Scan for the cell matching the given text and deliver its [x, y] coordinate at center. 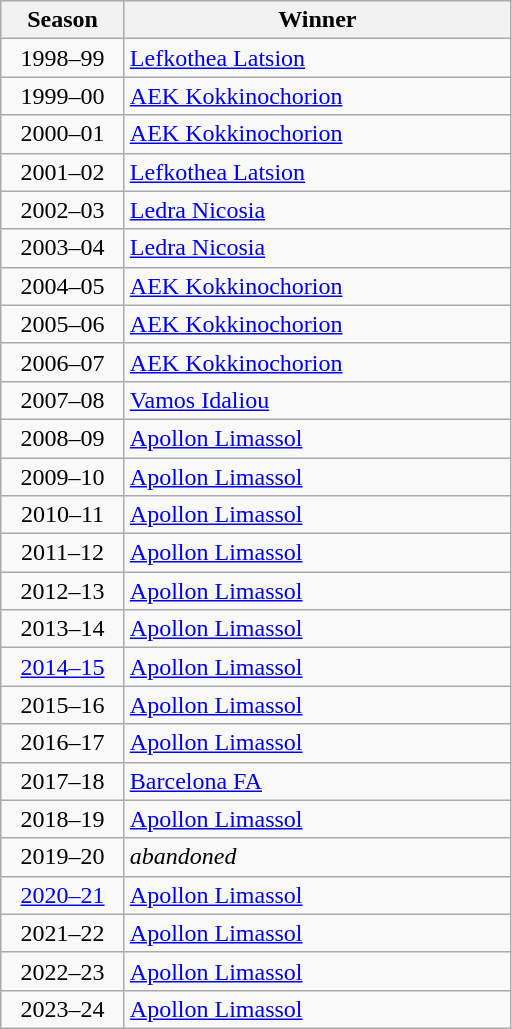
2008–09 [63, 438]
2001–02 [63, 172]
2018–19 [63, 819]
2007–08 [63, 400]
abandoned [317, 857]
2012–13 [63, 591]
2002–03 [63, 210]
2020–21 [63, 895]
2015–16 [63, 705]
2022–23 [63, 971]
2013–14 [63, 629]
2021–22 [63, 933]
2014–15 [63, 667]
2016–17 [63, 743]
2006–07 [63, 362]
2005–06 [63, 324]
Barcelona FA [317, 781]
Vamos Idaliou [317, 400]
2017–18 [63, 781]
1998–99 [63, 58]
2023–24 [63, 1009]
2011–12 [63, 553]
Season [63, 20]
2004–05 [63, 286]
2019–20 [63, 857]
2003–04 [63, 248]
2010–11 [63, 515]
Winner [317, 20]
2000–01 [63, 134]
2009–10 [63, 477]
1999–00 [63, 96]
